Return the (x, y) coordinate for the center point of the cell that contains the specified text.  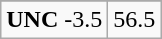
56.5 (134, 20)
UNC -3.5 (54, 20)
